Capture the cell that displays the provided text and extract its [x, y] central coordinate. 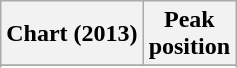
Chart (2013) [72, 34]
Peakposition [189, 34]
